Find where the given text appears and provide that cell's center as [x, y] coordinate. 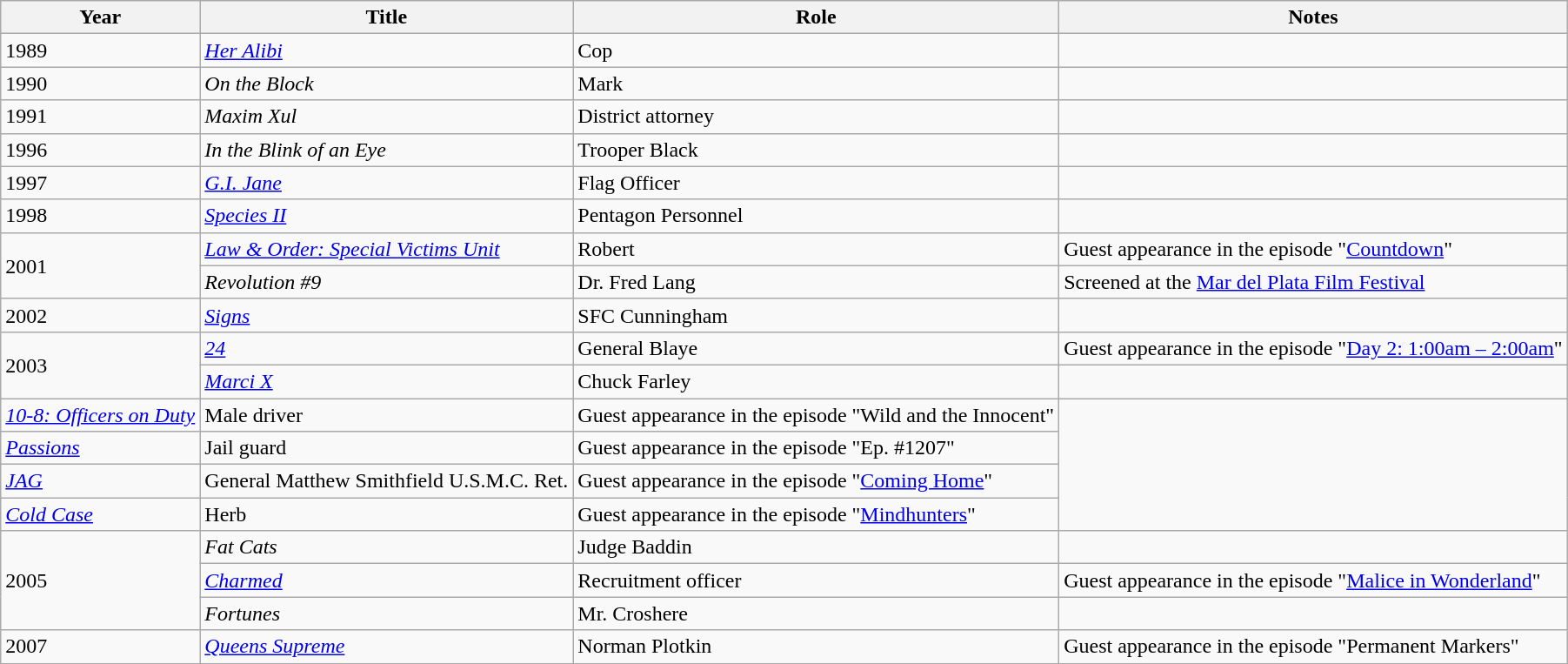
1989 [101, 50]
24 [386, 348]
Judge Baddin [816, 547]
Pentagon Personnel [816, 216]
General Matthew Smithfield U.S.M.C. Ret. [386, 481]
Herb [386, 514]
Her Alibi [386, 50]
Trooper Black [816, 150]
On the Block [386, 84]
Mark [816, 84]
G.I. Jane [386, 183]
Guest appearance in the episode "Permanent Markers" [1313, 647]
Law & Order: Special Victims Unit [386, 249]
SFC Cunningham [816, 315]
In the Blink of an Eye [386, 150]
Title [386, 17]
District attorney [816, 117]
Guest appearance in the episode "Coming Home" [816, 481]
Screened at the Mar del Plata Film Festival [1313, 282]
1997 [101, 183]
Queens Supreme [386, 647]
Notes [1313, 17]
Guest appearance in the episode "Malice in Wonderland" [1313, 580]
JAG [101, 481]
Fortunes [386, 614]
Revolution #9 [386, 282]
Year [101, 17]
Cold Case [101, 514]
Guest appearance in the episode "Day 2: 1:00am – 2:00am" [1313, 348]
Role [816, 17]
Norman Plotkin [816, 647]
Marci X [386, 381]
Signs [386, 315]
Maxim Xul [386, 117]
Charmed [386, 580]
10-8: Officers on Duty [101, 415]
Mr. Croshere [816, 614]
2007 [101, 647]
Fat Cats [386, 547]
Passions [101, 448]
Species II [386, 216]
1998 [101, 216]
Flag Officer [816, 183]
2003 [101, 365]
2005 [101, 580]
1991 [101, 117]
General Blaye [816, 348]
Dr. Fred Lang [816, 282]
2001 [101, 265]
Recruitment officer [816, 580]
Guest appearance in the episode "Wild and the Innocent" [816, 415]
Chuck Farley [816, 381]
Jail guard [386, 448]
2002 [101, 315]
1990 [101, 84]
Guest appearance in the episode "Mindhunters" [816, 514]
Guest appearance in the episode "Countdown" [1313, 249]
Cop [816, 50]
Male driver [386, 415]
Robert [816, 249]
1996 [101, 150]
Guest appearance in the episode "Ep. #1207" [816, 448]
